From the cell containing the given text, extract its center point as [x, y] coordinate. 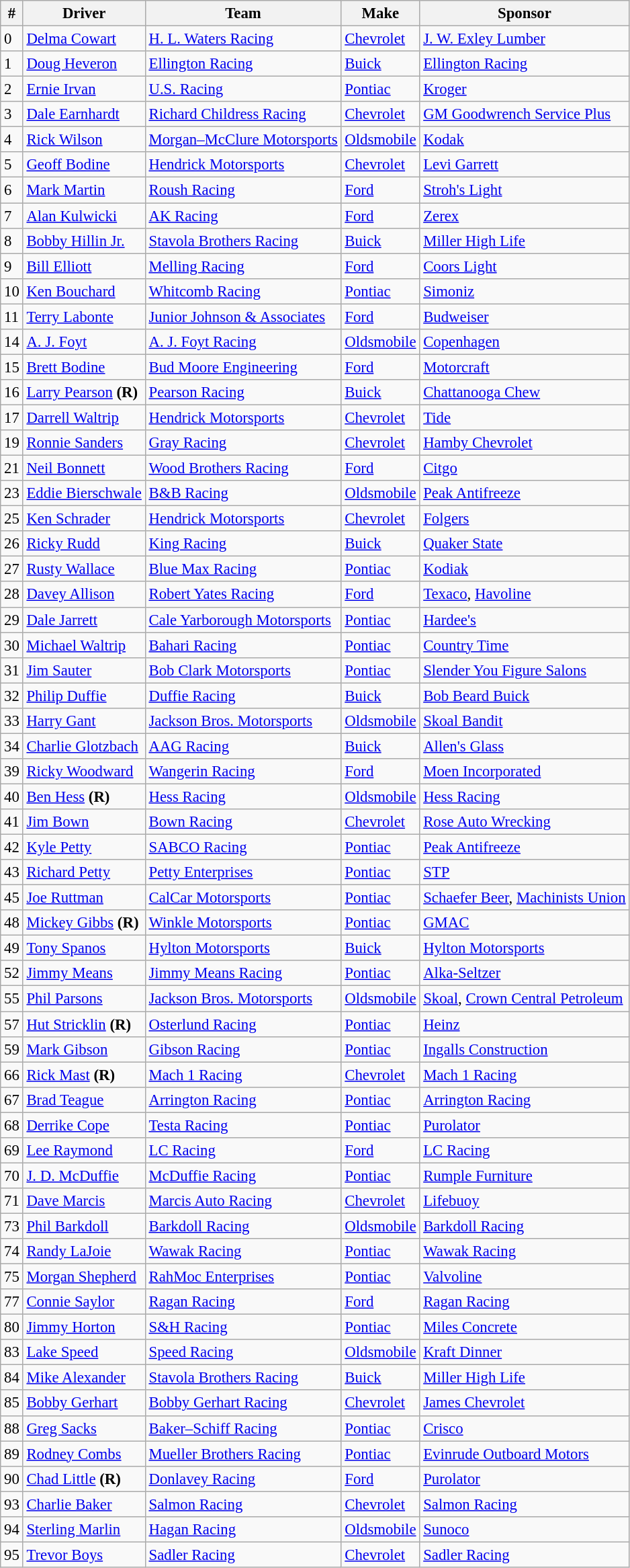
Chattanooga Chew [525, 393]
Michael Waltrip [84, 645]
Jimmy Means Racing [243, 974]
Lifebuoy [525, 1201]
27 [12, 569]
Ben Hess (R) [84, 796]
Zerex [525, 216]
Sponsor [525, 13]
Ernie Irvan [84, 89]
Dale Earnhardt [84, 114]
88 [12, 1428]
Derrike Cope [84, 1125]
Slender You Figure Salons [525, 670]
77 [12, 1302]
49 [12, 948]
45 [12, 898]
Baker–Schiff Racing [243, 1428]
Melling Racing [243, 266]
Stroh's Light [525, 190]
Rusty Wallace [84, 569]
Junior Johnson & Associates [243, 317]
Tide [525, 417]
Folgers [525, 519]
Team [243, 13]
Phil Barkdoll [84, 1226]
Alan Kulwicki [84, 216]
11 [12, 317]
Hut Stricklin (R) [84, 1024]
Jimmy Means [84, 974]
James Chevrolet [525, 1403]
5 [12, 165]
57 [12, 1024]
S&H Racing [243, 1327]
74 [12, 1251]
Moen Incorporated [525, 772]
16 [12, 393]
Bobby Hillin Jr. [84, 241]
J. W. Exley Lumber [525, 39]
0 [12, 39]
Randy LaJoie [84, 1251]
Davey Allison [84, 595]
52 [12, 974]
Osterlund Racing [243, 1024]
Eddie Bierschwale [84, 493]
Whitcomb Racing [243, 291]
Coors Light [525, 266]
Duffie Racing [243, 696]
89 [12, 1454]
25 [12, 519]
19 [12, 443]
Robert Yates Racing [243, 595]
Kyle Petty [84, 848]
55 [12, 999]
Darrell Waltrip [84, 417]
71 [12, 1201]
Delma Cowart [84, 39]
Copenhagen [525, 342]
Marcis Auto Racing [243, 1201]
Speed Racing [243, 1352]
Testa Racing [243, 1125]
Wangerin Racing [243, 772]
Miles Concrete [525, 1327]
Dave Marcis [84, 1201]
Richard Petty [84, 872]
Sunoco [525, 1530]
Harry Gant [84, 721]
94 [12, 1530]
34 [12, 746]
Hagan Racing [243, 1530]
Bud Moore Engineering [243, 367]
Motorcraft [525, 367]
Ricky Rudd [84, 544]
Make [380, 13]
Quaker State [525, 544]
40 [12, 796]
Greg Sacks [84, 1428]
Hardee's [525, 620]
Mike Alexander [84, 1378]
7 [12, 216]
14 [12, 342]
Rick Wilson [84, 140]
Doug Heveron [84, 64]
80 [12, 1327]
Evinrude Outboard Motors [525, 1454]
Ingalls Construction [525, 1049]
GM Goodwrench Service Plus [525, 114]
Sterling Marlin [84, 1530]
Mueller Brothers Racing [243, 1454]
Wood Brothers Racing [243, 468]
Hamby Chevrolet [525, 443]
Ricky Woodward [84, 772]
Crisco [525, 1428]
Bahari Racing [243, 645]
83 [12, 1352]
39 [12, 772]
59 [12, 1049]
King Racing [243, 544]
Chad Little (R) [84, 1479]
AK Racing [243, 216]
GMAC [525, 923]
Morgan–McClure Motorsports [243, 140]
Kodiak [525, 569]
Petty Enterprises [243, 872]
CalCar Motorsports [243, 898]
84 [12, 1378]
Kodak [525, 140]
J. D. McDuffie [84, 1175]
Mark Martin [84, 190]
1 [12, 64]
Country Time [525, 645]
Richard Childress Racing [243, 114]
Heinz [525, 1024]
Brett Bodine [84, 367]
Rick Mast (R) [84, 1075]
Donlavey Racing [243, 1479]
Neil Bonnett [84, 468]
Gray Racing [243, 443]
29 [12, 620]
RahMoc Enterprises [243, 1277]
Philip Duffie [84, 696]
32 [12, 696]
AAG Racing [243, 746]
Charlie Baker [84, 1504]
17 [12, 417]
Trevor Boys [84, 1555]
Citgo [525, 468]
48 [12, 923]
8 [12, 241]
Skoal, Crown Central Petroleum [525, 999]
Phil Parsons [84, 999]
Blue Max Racing [243, 569]
Lake Speed [84, 1352]
6 [12, 190]
26 [12, 544]
43 [12, 872]
70 [12, 1175]
H. L. Waters Racing [243, 39]
Bill Elliott [84, 266]
Morgan Shepherd [84, 1277]
90 [12, 1479]
4 [12, 140]
Jimmy Horton [84, 1327]
Rodney Combs [84, 1454]
Ken Schrader [84, 519]
Kraft Dinner [525, 1352]
Bobby Gerhart Racing [243, 1403]
Schaefer Beer, Machinists Union [525, 898]
Geoff Bodine [84, 165]
2 [12, 89]
69 [12, 1151]
U.S. Racing [243, 89]
Charlie Glotzbach [84, 746]
Larry Pearson (R) [84, 393]
Connie Saylor [84, 1302]
A. J. Foyt Racing [243, 342]
Cale Yarborough Motorsports [243, 620]
10 [12, 291]
Kroger [525, 89]
Allen's Glass [525, 746]
85 [12, 1403]
Joe Ruttman [84, 898]
Mickey Gibbs (R) [84, 923]
Tony Spanos [84, 948]
Simoniz [525, 291]
STP [525, 872]
Pearson Racing [243, 393]
Valvoline [525, 1277]
Jim Bown [84, 822]
McDuffie Racing [243, 1175]
Bown Racing [243, 822]
Jim Sauter [84, 670]
Roush Racing [243, 190]
Gibson Racing [243, 1049]
Dale Jarrett [84, 620]
Brad Teague [84, 1100]
# [12, 13]
Texaco, Havoline [525, 595]
73 [12, 1226]
Budweiser [525, 317]
31 [12, 670]
SABCO Racing [243, 848]
Lee Raymond [84, 1151]
Terry Labonte [84, 317]
Skoal Bandit [525, 721]
67 [12, 1100]
95 [12, 1555]
21 [12, 468]
Mark Gibson [84, 1049]
23 [12, 493]
3 [12, 114]
42 [12, 848]
Winkle Motorsports [243, 923]
Rumple Furniture [525, 1175]
68 [12, 1125]
Ronnie Sanders [84, 443]
75 [12, 1277]
Alka-Seltzer [525, 974]
30 [12, 645]
33 [12, 721]
Rose Auto Wrecking [525, 822]
Bob Beard Buick [525, 696]
15 [12, 367]
B&B Racing [243, 493]
28 [12, 595]
9 [12, 266]
Levi Garrett [525, 165]
41 [12, 822]
Ken Bouchard [84, 291]
Bobby Gerhart [84, 1403]
66 [12, 1075]
93 [12, 1504]
Driver [84, 13]
A. J. Foyt [84, 342]
Bob Clark Motorsports [243, 670]
